Find where the given text appears and provide that cell's center as (X, Y) coordinate. 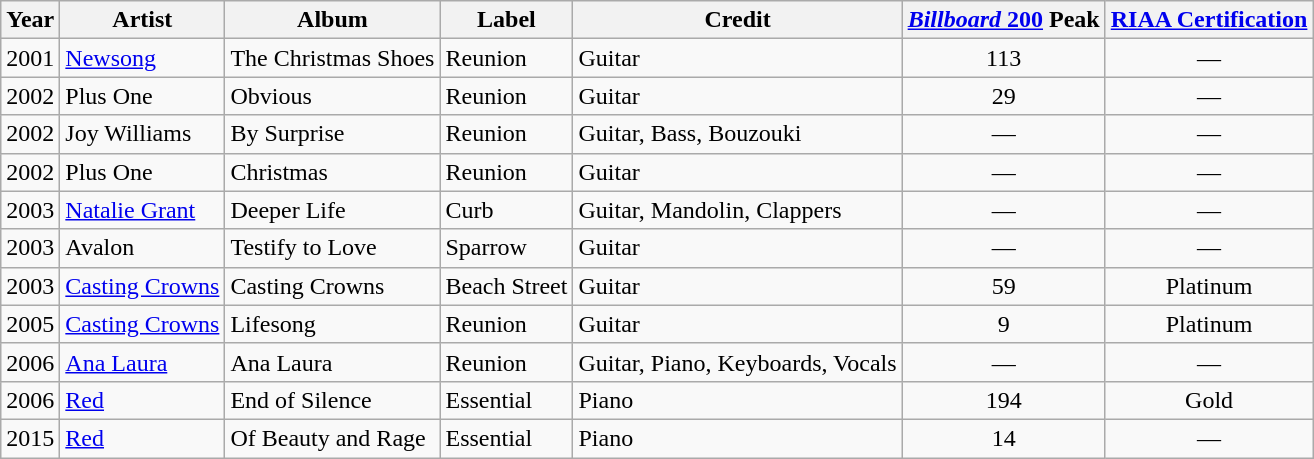
14 (1004, 438)
Curb (506, 210)
Natalie Grant (142, 210)
RIAA Certification (1209, 20)
Label (506, 20)
59 (1004, 286)
Beach Street (506, 286)
The Christmas Shoes (332, 58)
9 (1004, 324)
2005 (30, 324)
Gold (1209, 400)
2001 (30, 58)
Year (30, 20)
113 (1004, 58)
By Surprise (332, 134)
Newsong (142, 58)
Of Beauty and Rage (332, 438)
Obvious (332, 96)
194 (1004, 400)
Testify to Love (332, 248)
Guitar, Bass, Bouzouki (738, 134)
29 (1004, 96)
Sparrow (506, 248)
End of Silence (332, 400)
2015 (30, 438)
Credit (738, 20)
Guitar, Piano, Keyboards, Vocals (738, 362)
Avalon (142, 248)
Artist (142, 20)
Album (332, 20)
Christmas (332, 172)
Guitar, Mandolin, Clappers (738, 210)
Deeper Life (332, 210)
Lifesong (332, 324)
Billboard 200 Peak (1004, 20)
Joy Williams (142, 134)
